Provide the [x, y] coordinate of the cell's center where the given text is located.  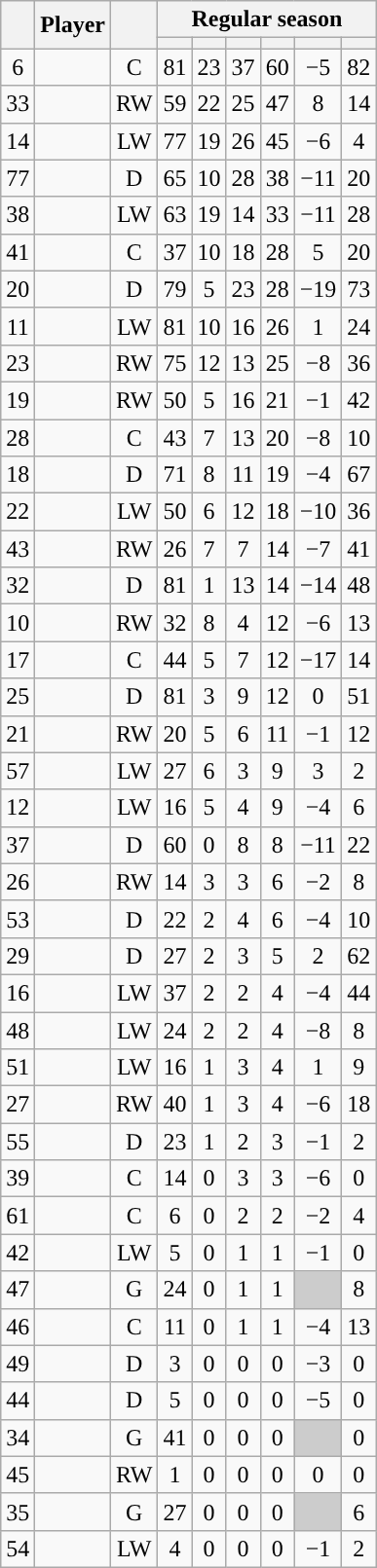
−3 [318, 1364]
Player [73, 25]
35 [18, 1512]
−19 [318, 289]
82 [358, 67]
59 [175, 104]
71 [175, 475]
63 [175, 215]
34 [18, 1438]
61 [18, 1216]
−10 [318, 512]
17 [18, 660]
−14 [318, 586]
29 [18, 956]
Regular season [267, 19]
54 [18, 1549]
75 [175, 363]
57 [18, 771]
−17 [318, 660]
49 [18, 1364]
46 [18, 1327]
65 [175, 178]
40 [175, 1105]
62 [358, 956]
73 [358, 289]
55 [18, 1142]
39 [18, 1179]
79 [175, 289]
53 [18, 919]
67 [358, 475]
−7 [318, 549]
